Determine the [x, y] coordinate at the center of the cell enclosing the given text.  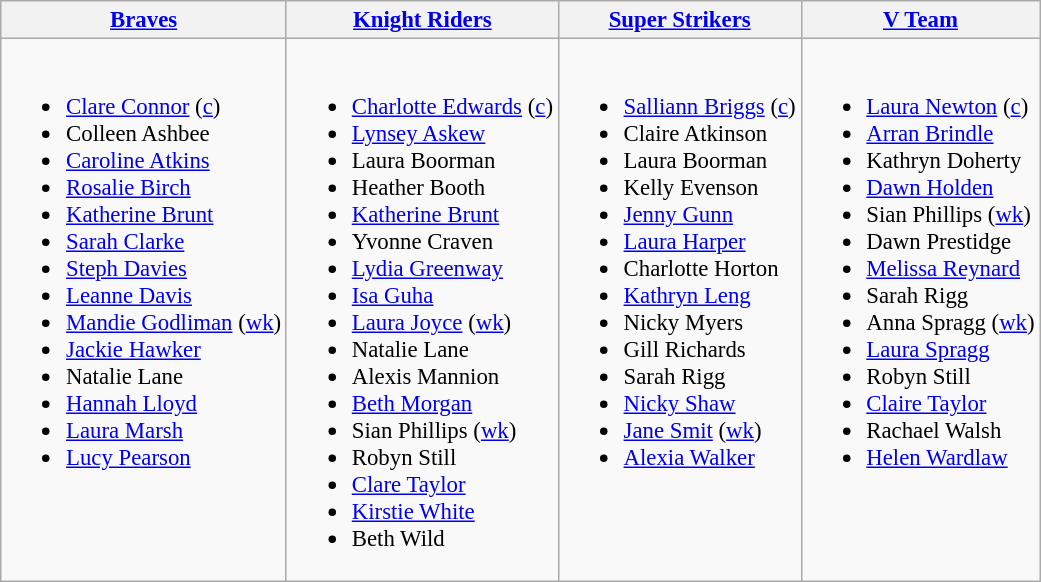
Braves [144, 20]
Super Strikers [680, 20]
V Team [920, 20]
Knight Riders [422, 20]
